Locate the cell with the specified text and output its [x, y] center coordinate. 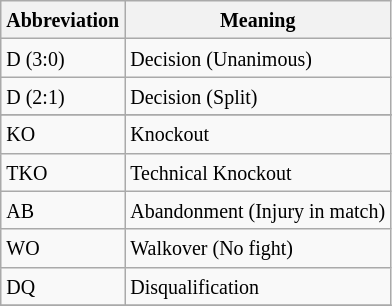
Decision (Unanimous) [258, 58]
AB [63, 210]
TKO [63, 172]
Knockout [258, 134]
Walkover (No fight) [258, 248]
Disqualification [258, 286]
Abbreviation [63, 20]
Decision (Split) [258, 96]
Abandonment (Injury in match) [258, 210]
Technical Knockout [258, 172]
DQ [63, 286]
D (2:1) [63, 96]
WO [63, 248]
D (3:0) [63, 58]
Meaning [258, 20]
KO [63, 134]
